Scan for the cell matching the given text and deliver its [x, y] coordinate at center. 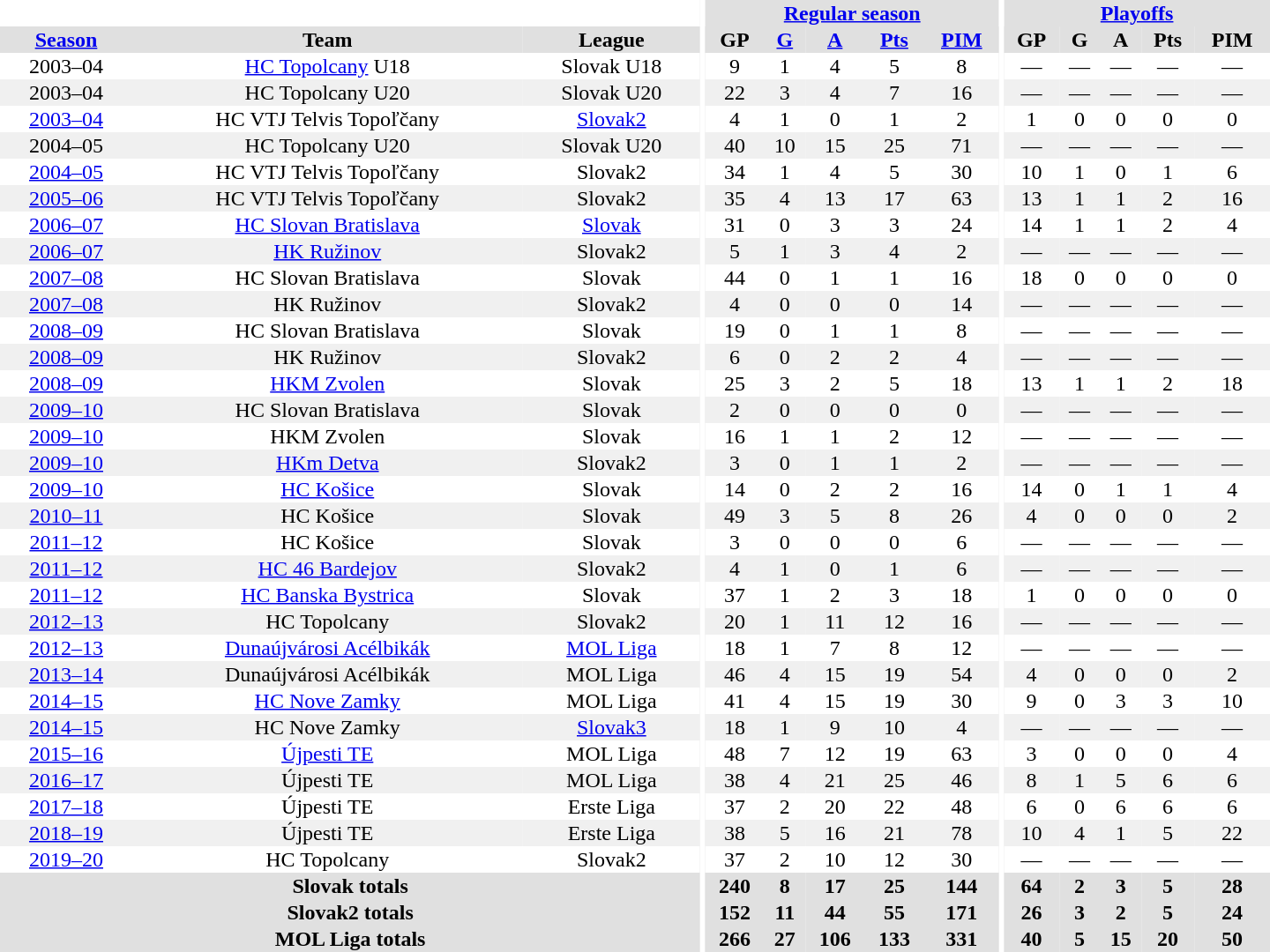
171 [962, 912]
2019–20 [66, 859]
Slovak3 [611, 727]
Slovak U18 [611, 66]
54 [962, 674]
2016–17 [66, 780]
152 [734, 912]
Regular season [852, 13]
2018–19 [66, 833]
2017–18 [66, 807]
MOL Liga totals [350, 939]
34 [734, 172]
HC Banska Bystrica [328, 595]
49 [734, 516]
Slovak totals [350, 886]
240 [734, 886]
League [611, 40]
41 [734, 701]
133 [894, 939]
331 [962, 939]
78 [962, 833]
HC Topolcany U18 [328, 66]
Team [328, 40]
71 [962, 145]
27 [785, 939]
266 [734, 939]
2005–06 [66, 198]
55 [894, 912]
2010–11 [66, 516]
50 [1232, 939]
2013–14 [66, 674]
106 [834, 939]
144 [962, 886]
HC 46 Bardejov [328, 569]
2015–16 [66, 754]
HKm Detva [328, 463]
Season [66, 40]
64 [1032, 886]
31 [734, 225]
28 [1232, 886]
Slovak2 totals [350, 912]
Playoffs [1137, 13]
35 [734, 198]
